For the text-containing cell, return its midpoint in [X, Y] coordinate format. 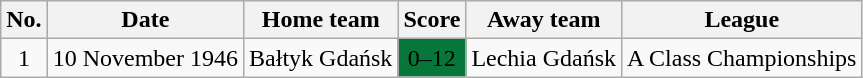
Date [145, 20]
Bałtyk Gdańsk [321, 58]
Lechia Gdańsk [544, 58]
Home team [321, 20]
Score [432, 20]
10 November 1946 [145, 58]
1 [24, 58]
League [742, 20]
Away team [544, 20]
No. [24, 20]
A Class Championships [742, 58]
0–12 [432, 58]
